Locate the cell with the specified text and output its [X, Y] center coordinate. 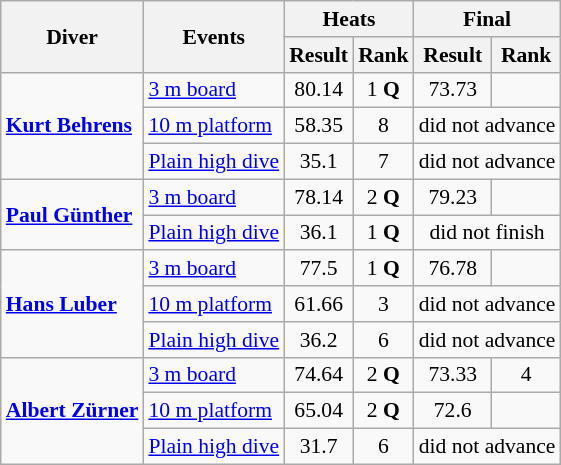
36.1 [318, 233]
77.5 [318, 269]
3 [384, 304]
Kurt Behrens [72, 126]
Final [488, 19]
Diver [72, 36]
Paul Günther [72, 214]
65.04 [318, 411]
8 [384, 126]
61.66 [318, 304]
Hans Luber [72, 304]
7 [384, 162]
73.33 [453, 375]
did not finish [488, 233]
73.73 [453, 90]
Albert Zürner [72, 410]
74.64 [318, 375]
Heats [348, 19]
72.6 [453, 411]
35.1 [318, 162]
58.35 [318, 126]
4 [526, 375]
79.23 [453, 197]
Events [214, 36]
76.78 [453, 269]
80.14 [318, 90]
31.7 [318, 447]
78.14 [318, 197]
36.2 [318, 340]
